Locate the cell with the specified text and output its [X, Y] center coordinate. 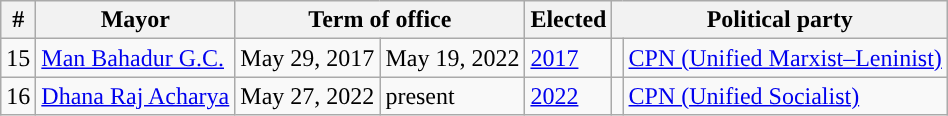
Mayor [136, 20]
2022 [568, 96]
May 19, 2022 [452, 58]
CPN (Unified Marxist–Leninist) [785, 58]
Man Bahadur G.C. [136, 58]
Political party [780, 20]
present [452, 96]
15 [18, 58]
Term of office [380, 20]
# [18, 20]
May 29, 2017 [308, 58]
May 27, 2022 [308, 96]
Elected [568, 20]
16 [18, 96]
CPN (Unified Socialist) [785, 96]
2017 [568, 58]
Dhana Raj Acharya [136, 96]
